Pinpoint the cell where the given text exists, returning its (X, Y) midpoint coordinate. 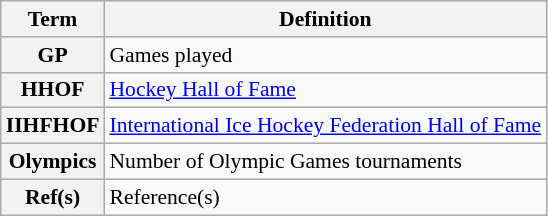
Reference(s) (325, 197)
Hockey Hall of Fame (325, 90)
International Ice Hockey Federation Hall of Fame (325, 126)
GP (53, 55)
Term (53, 19)
Olympics (53, 162)
IIHFHOF (53, 126)
Games played (325, 55)
HHOF (53, 90)
Number of Olympic Games tournaments (325, 162)
Definition (325, 19)
Ref(s) (53, 197)
